From the cell containing the given text, extract its center point as (X, Y) coordinate. 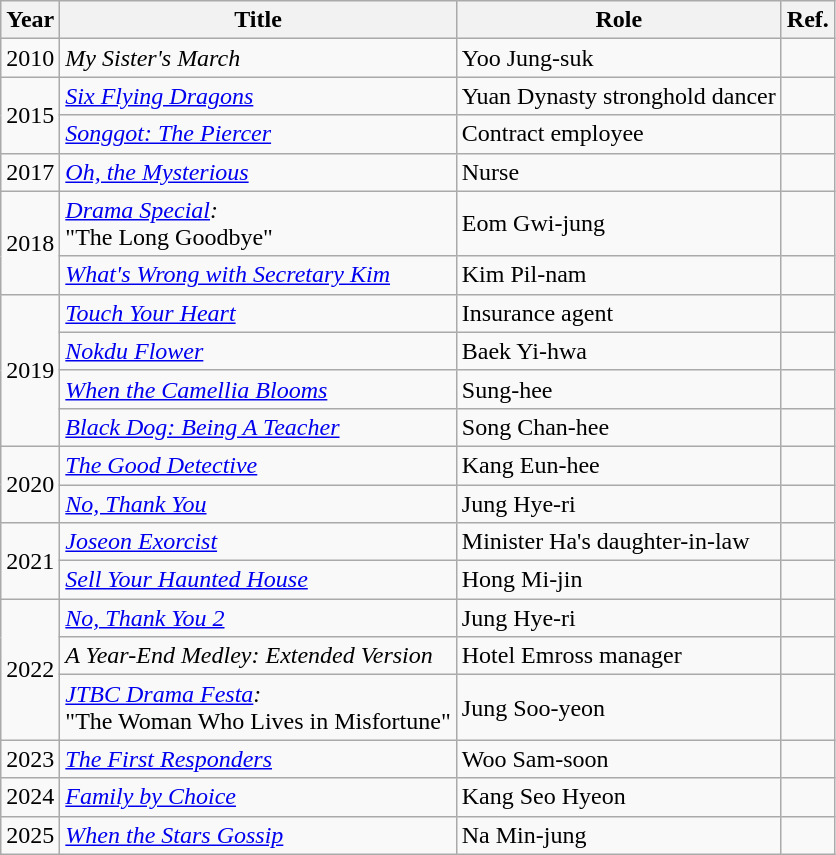
Baek Yi-hwa (618, 351)
What's Wrong with Secretary Kim (258, 275)
2018 (30, 242)
Contract employee (618, 134)
2015 (30, 115)
Kim Pil-nam (618, 275)
Year (30, 20)
No, Thank You 2 (258, 618)
2020 (30, 484)
2022 (30, 670)
Insurance agent (618, 313)
When the Stars Gossip (258, 835)
Ref. (808, 20)
Sell Your Haunted House (258, 580)
Six Flying Dragons (258, 96)
Nurse (618, 172)
2017 (30, 172)
Drama Special:"The Long Goodbye" (258, 224)
Kang Eun-hee (618, 465)
2023 (30, 759)
Family by Choice (258, 797)
Jung Soo-yeon (618, 708)
Title (258, 20)
My Sister's March (258, 58)
Woo Sam-soon (618, 759)
2021 (30, 561)
2010 (30, 58)
Songgot: The Piercer (258, 134)
Na Min-jung (618, 835)
The Good Detective (258, 465)
Minister Ha's daughter-in-law (618, 542)
2024 (30, 797)
Nokdu Flower (258, 351)
Role (618, 20)
Hong Mi-jin (618, 580)
When the Camellia Blooms (258, 389)
Kang Seo Hyeon (618, 797)
Yuan Dynasty stronghold dancer (618, 96)
Joseon Exorcist (258, 542)
Song Chan-hee (618, 427)
No, Thank You (258, 503)
Touch Your Heart (258, 313)
A Year-End Medley: Extended Version (258, 656)
Black Dog: Being A Teacher (258, 427)
JTBC Drama Festa:"The Woman Who Lives in Misfortune" (258, 708)
Hotel Emross manager (618, 656)
Oh, the Mysterious (258, 172)
Eom Gwi-jung (618, 224)
Sung-hee (618, 389)
Yoo Jung-suk (618, 58)
The First Responders (258, 759)
2019 (30, 370)
2025 (30, 835)
